For the text-containing cell, return its midpoint in [X, Y] coordinate format. 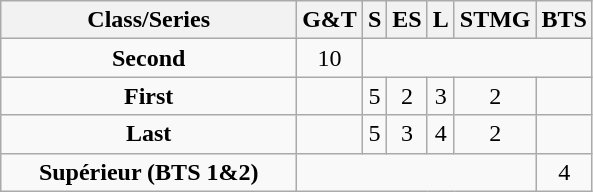
Last [149, 134]
BTS [564, 20]
First [149, 96]
S [374, 20]
G&T [330, 20]
L [440, 20]
ES [407, 20]
Supérieur (BTS 1&2) [149, 172]
STMG [495, 20]
Class/Series [149, 20]
Second [149, 58]
10 [330, 58]
